For the text-containing cell, return its midpoint in [x, y] coordinate format. 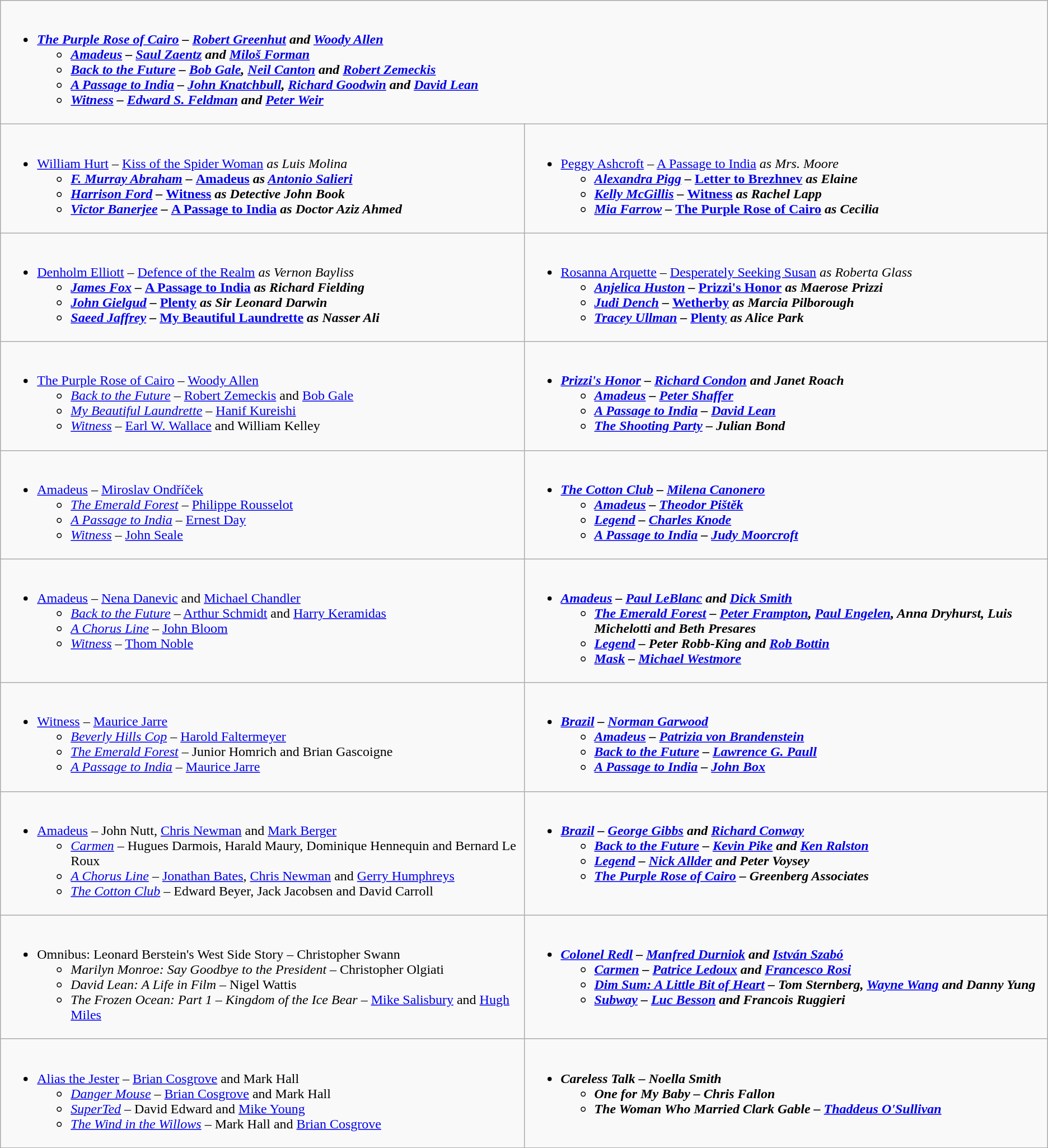
Amadeus – Miroslav OndříčekThe Emerald Forest – Philippe RousselotA Passage to India – Ernest DayWitness – John Seale [262, 505]
Prizzi's Honor – Richard Condon and Janet RoachAmadeus – Peter ShafferA Passage to India – David LeanThe Shooting Party – Julian Bond [786, 396]
Careless Talk – Noella SmithOne for My Baby – Chris FallonThe Woman Who Married Clark Gable – Thaddeus O'Sullivan [786, 1093]
Amadeus – Nena Danevic and Michael ChandlerBack to the Future – Arthur Schmidt and Harry KeramidasA Chorus Line – John BloomWitness – Thom Noble [262, 620]
The Cotton Club – Milena CanoneroAmadeus – Theodor PištěkLegend – Charles KnodeA Passage to India – Judy Moorcroft [786, 505]
Brazil – Norman GarwoodAmadeus – Patrizia von BrandensteinBack to the Future – Lawrence G. PaullA Passage to India – John Box [786, 737]
